Pinpoint the cell where the given text exists, returning its [X, Y] midpoint coordinate. 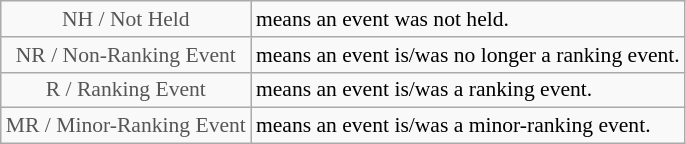
NR / Non-Ranking Event [126, 55]
MR / Minor-Ranking Event [126, 126]
means an event is/was a ranking event. [468, 90]
means an event is/was a minor-ranking event. [468, 126]
means an event is/was no longer a ranking event. [468, 55]
NH / Not Held [126, 19]
means an event was not held. [468, 19]
R / Ranking Event [126, 90]
